Return (X, Y) of the center of cell containing provided text 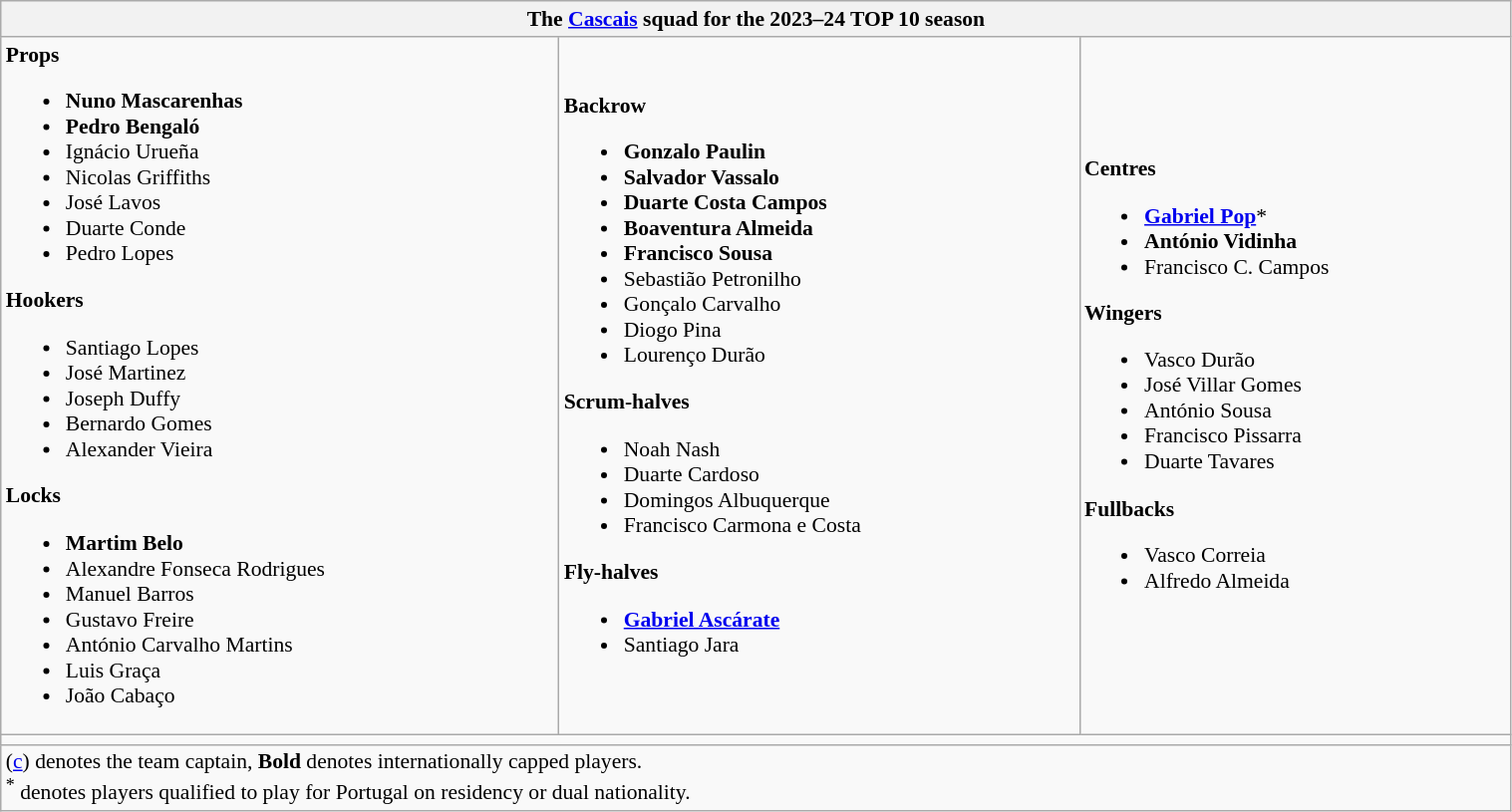
The Cascais squad for the 2023–24 TOP 10 season (756, 19)
